Search for the cell housing the specified text and yield its (x, y) center coordinate. 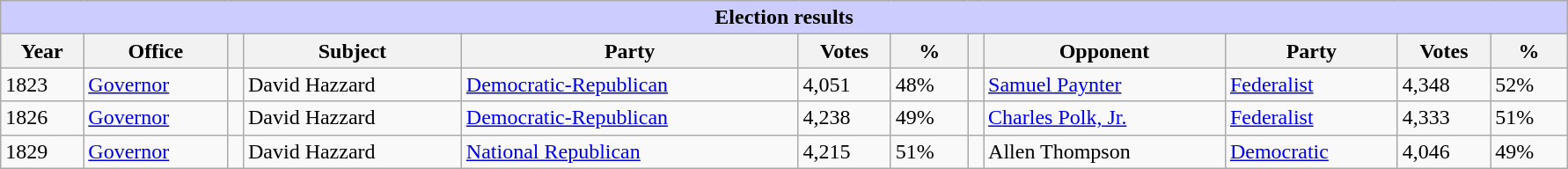
Office (156, 51)
1829 (42, 151)
Charles Polk, Jr. (1105, 118)
Allen Thompson (1105, 151)
4,348 (1443, 84)
1826 (42, 118)
4,051 (845, 84)
Samuel Paynter (1105, 84)
1823 (42, 84)
48% (929, 84)
Subject (352, 51)
52% (1529, 84)
4,215 (845, 151)
4,333 (1443, 118)
Democratic (1311, 151)
National Republican (630, 151)
4,046 (1443, 151)
4,238 (845, 118)
Year (42, 51)
Opponent (1105, 51)
Election results (785, 18)
